Output the [x, y] coordinate of the center of the cell containing the given text.  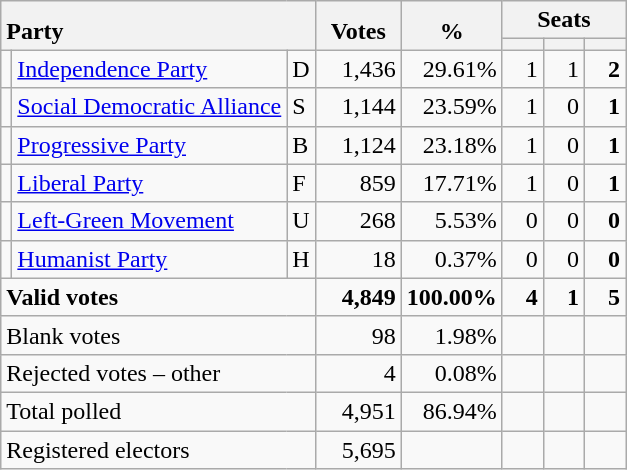
Rejected votes – other [158, 373]
Liberal Party [150, 183]
Total polled [158, 411]
4,849 [358, 297]
5 [604, 297]
1.98% [452, 335]
268 [358, 221]
Independence Party [150, 69]
17.71% [452, 183]
Humanist Party [150, 259]
0.37% [452, 259]
Party [158, 26]
86.94% [452, 411]
5.53% [452, 221]
23.59% [452, 107]
Left-Green Movement [150, 221]
Votes [358, 26]
29.61% [452, 69]
Social Democratic Alliance [150, 107]
100.00% [452, 297]
Seats [564, 20]
0.08% [452, 373]
Blank votes [158, 335]
98 [358, 335]
Registered electors [158, 449]
23.18% [452, 145]
1,144 [358, 107]
2 [604, 69]
1,124 [358, 145]
859 [358, 183]
4,951 [358, 411]
S [301, 107]
18 [358, 259]
H [301, 259]
Progressive Party [150, 145]
% [452, 26]
U [301, 221]
5,695 [358, 449]
F [301, 183]
B [301, 145]
Valid votes [158, 297]
1,436 [358, 69]
D [301, 69]
